Output the [x, y] coordinate of the center of the cell containing the given text.  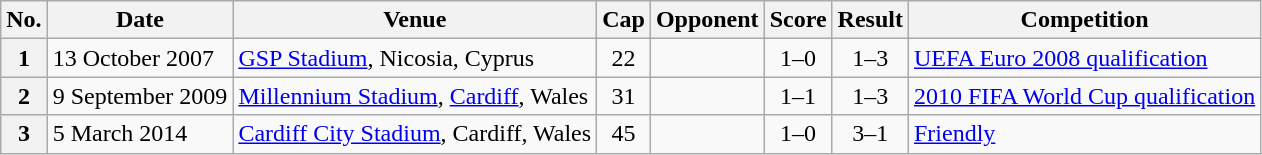
Date [140, 20]
Result [870, 20]
No. [24, 20]
Friendly [1084, 134]
45 [624, 134]
Competition [1084, 20]
Venue [415, 20]
2 [24, 96]
1 [24, 58]
Score [798, 20]
Opponent [707, 20]
5 March 2014 [140, 134]
3–1 [870, 134]
GSP Stadium, Nicosia, Cyprus [415, 58]
2010 FIFA World Cup qualification [1084, 96]
13 October 2007 [140, 58]
9 September 2009 [140, 96]
1–1 [798, 96]
Cap [624, 20]
22 [624, 58]
Cardiff City Stadium, Cardiff, Wales [415, 134]
UEFA Euro 2008 qualification [1084, 58]
3 [24, 134]
31 [624, 96]
Millennium Stadium, Cardiff, Wales [415, 96]
